For the text-containing cell, return its midpoint in [X, Y] coordinate format. 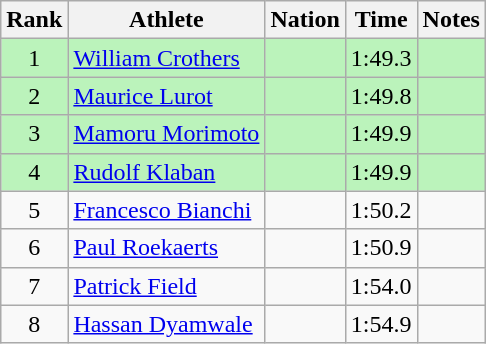
7 [34, 286]
Patrick Field [166, 286]
Francesco Bianchi [166, 210]
1 [34, 58]
1:54.9 [381, 324]
Nation [305, 20]
Rudolf Klaban [166, 172]
Hassan Dyamwale [166, 324]
Time [381, 20]
2 [34, 96]
Paul Roekaerts [166, 248]
1:54.0 [381, 286]
3 [34, 134]
5 [34, 210]
William Crothers [166, 58]
1:50.9 [381, 248]
6 [34, 248]
Mamoru Morimoto [166, 134]
8 [34, 324]
Notes [451, 20]
Maurice Lurot [166, 96]
1:50.2 [381, 210]
Athlete [166, 20]
Rank [34, 20]
1:49.8 [381, 96]
4 [34, 172]
1:49.3 [381, 58]
